Search for the cell housing the specified text and yield its (x, y) center coordinate. 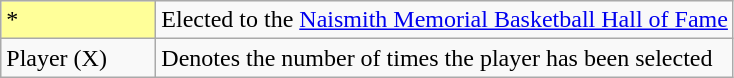
Denotes the number of times the player has been selected (445, 58)
* (78, 20)
Player (X) (78, 58)
Elected to the Naismith Memorial Basketball Hall of Fame (445, 20)
